Identify which cell holds the provided text, then report its (x, y) central coordinate. 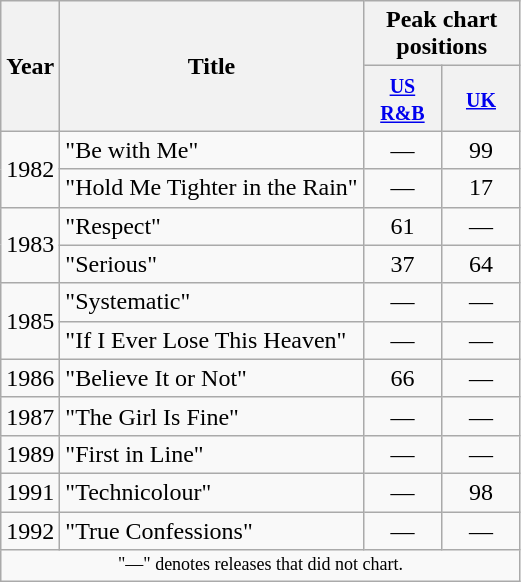
99 (482, 150)
"Believe It or Not" (212, 378)
1982 (30, 169)
"Serious" (212, 264)
"Hold Me Tighter in the Rain" (212, 188)
Year (30, 66)
1991 (30, 492)
1987 (30, 416)
17 (482, 188)
1992 (30, 531)
37 (402, 264)
"True Confessions" (212, 531)
Title (212, 66)
61 (402, 226)
"Respect" (212, 226)
1985 (30, 321)
UK (482, 98)
1983 (30, 245)
66 (402, 378)
US R&B (402, 98)
98 (482, 492)
Peak chart positions (442, 34)
"Systematic" (212, 302)
"Be with Me" (212, 150)
"If I Ever Lose This Heaven" (212, 340)
"First in Line" (212, 454)
"—" denotes releases that did not chart. (261, 566)
"The Girl Is Fine" (212, 416)
1989 (30, 454)
64 (482, 264)
1986 (30, 378)
"Technicolour" (212, 492)
